Capture the cell that displays the provided text and extract its (x, y) central coordinate. 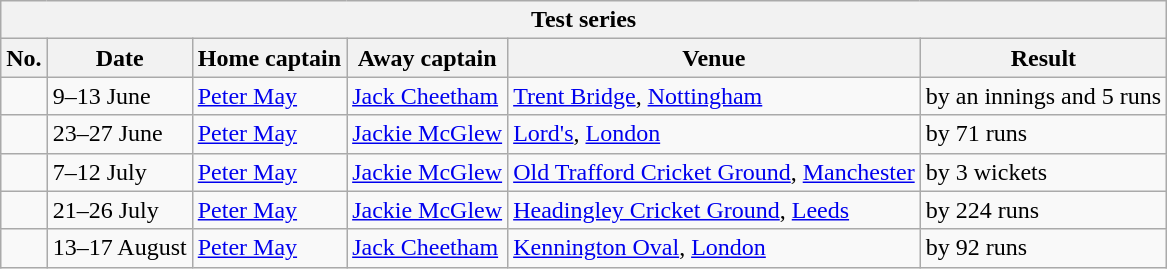
Trent Bridge, Nottingham (714, 96)
by 71 runs (1043, 134)
by 3 wickets (1043, 172)
Venue (714, 58)
21–26 July (120, 210)
No. (24, 58)
Old Trafford Cricket Ground, Manchester (714, 172)
9–13 June (120, 96)
by an innings and 5 runs (1043, 96)
Lord's, London (714, 134)
Away captain (428, 58)
13–17 August (120, 248)
23–27 June (120, 134)
Home captain (269, 58)
by 224 runs (1043, 210)
by 92 runs (1043, 248)
Date (120, 58)
7–12 July (120, 172)
Test series (584, 20)
Kennington Oval, London (714, 248)
Headingley Cricket Ground, Leeds (714, 210)
Result (1043, 58)
